Detect which cell encompasses the target text, then output its (X, Y) center coordinate. 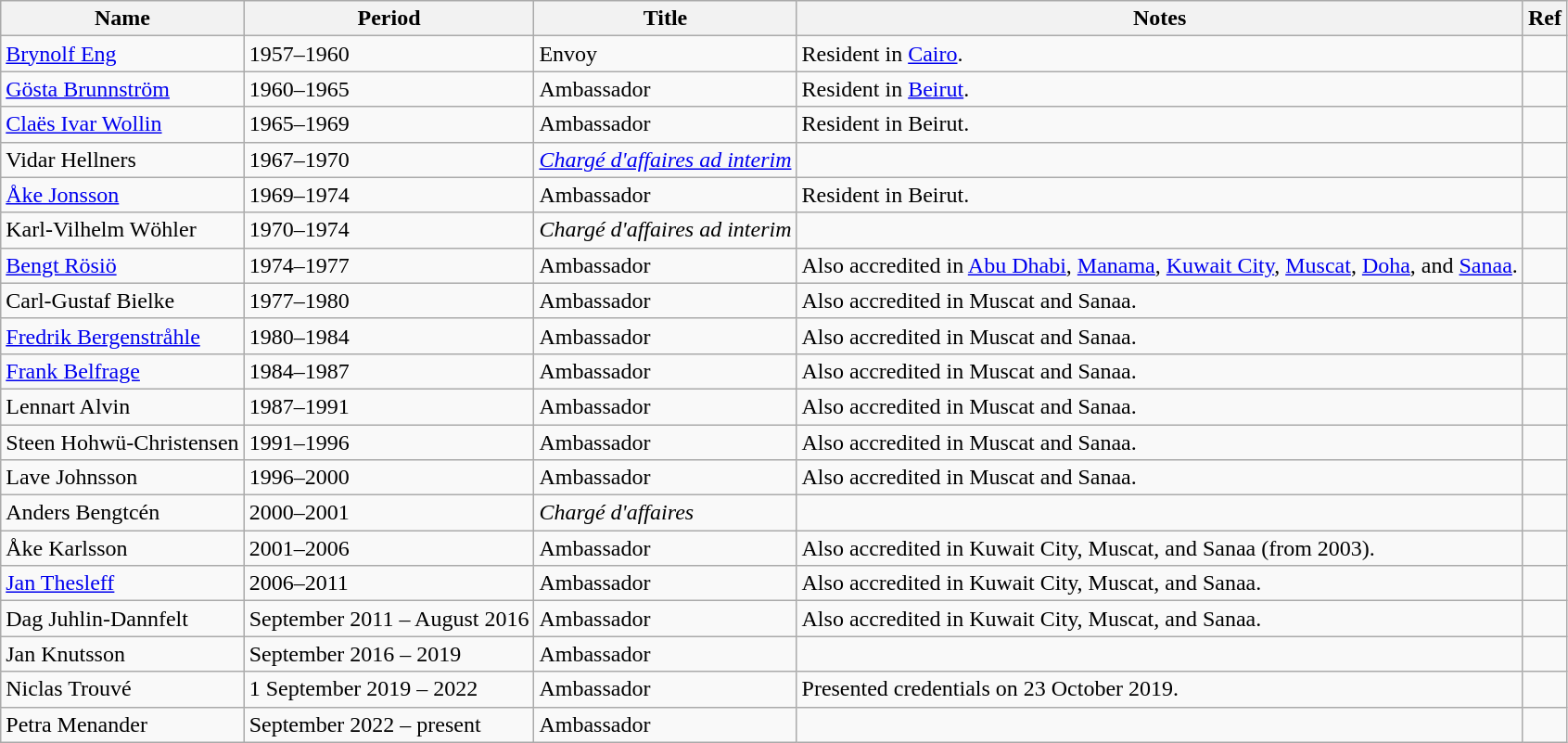
Jan Knutsson (122, 654)
Dag Juhlin-Dannfelt (122, 619)
Notes (1159, 19)
1984–1987 (389, 371)
1 September 2019 – 2022 (389, 689)
Niclas Trouvé (122, 689)
1974–1977 (389, 265)
Chargé d'affaires (666, 513)
1967–1970 (389, 160)
Resident in Cairo. (1159, 54)
1996–2000 (389, 478)
1957–1960 (389, 54)
Åke Karlsson (122, 548)
September 2016 – 2019 (389, 654)
Fredrik Bergenstråhle (122, 336)
1977–1980 (389, 301)
1969–1974 (389, 195)
Presented credentials on 23 October 2019. (1159, 689)
Envoy (666, 54)
Jan Thesleff (122, 583)
Ref (1545, 19)
Steen Hohwü-Christensen (122, 442)
1970–1974 (389, 230)
September 2022 – present (389, 724)
Period (389, 19)
Åke Jonsson (122, 195)
Lennart Alvin (122, 406)
2000–2001 (389, 513)
1991–1996 (389, 442)
Frank Belfrage (122, 371)
1965–1969 (389, 124)
1960–1965 (389, 89)
2001–2006 (389, 548)
Brynolf Eng (122, 54)
Also accredited in Abu Dhabi, Manama, Kuwait City, Muscat, Doha, and Sanaa. (1159, 265)
Karl-Vilhelm Wöhler (122, 230)
Carl-Gustaf Bielke (122, 301)
2006–2011 (389, 583)
Title (666, 19)
Lave Johnsson (122, 478)
Also accredited in Kuwait City, Muscat, and Sanaa (from 2003). (1159, 548)
1987–1991 (389, 406)
Vidar Hellners (122, 160)
Anders Bengtcén (122, 513)
Gösta Brunnström (122, 89)
1980–1984 (389, 336)
September 2011 – August 2016 (389, 619)
Petra Menander (122, 724)
Bengt Rösiö (122, 265)
Claës Ivar Wollin (122, 124)
Name (122, 19)
